Capture the cell that displays the provided text and extract its (X, Y) central coordinate. 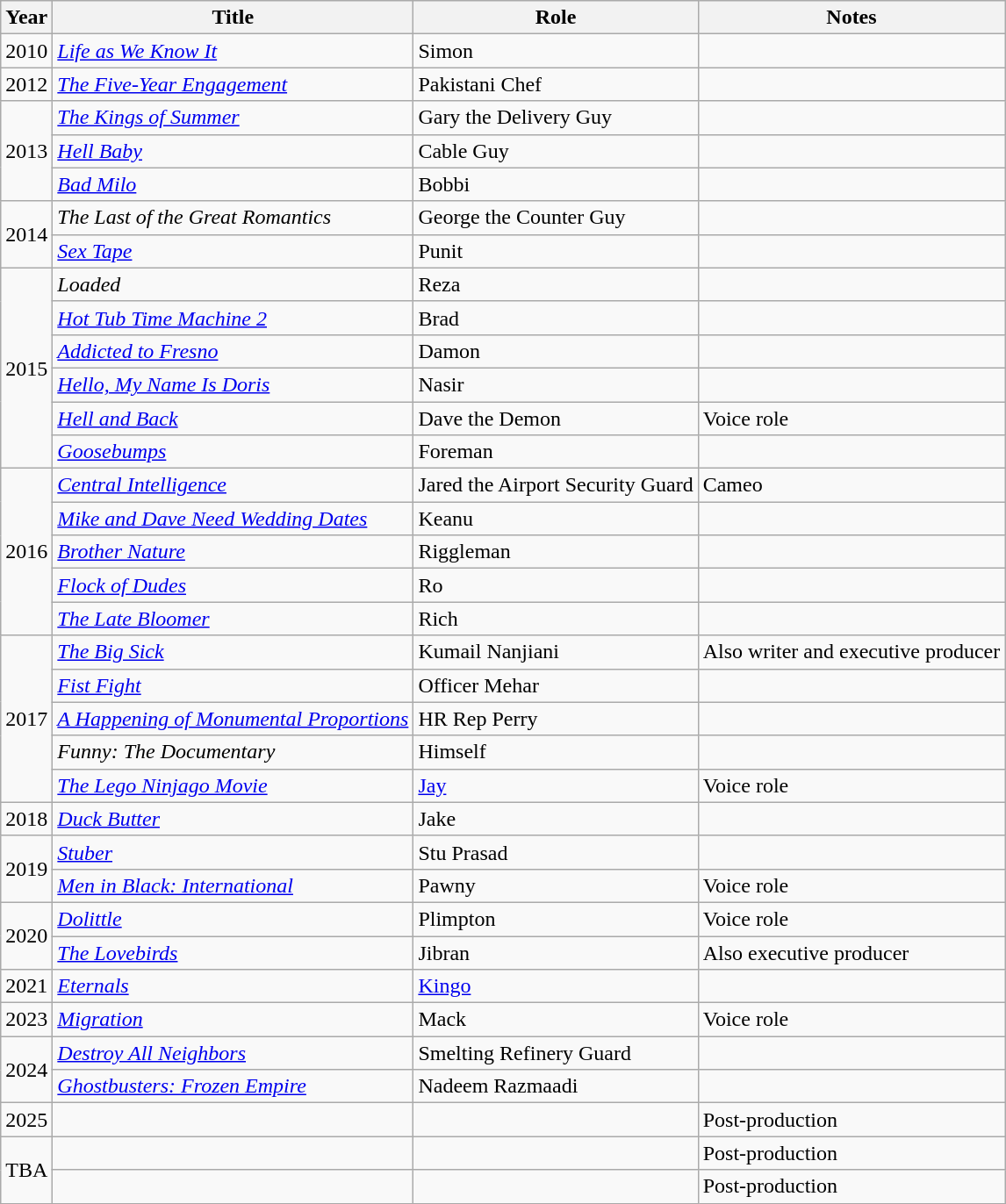
Life as We Know It (234, 51)
Nadeem Razmaadi (556, 1086)
Foreman (556, 452)
2020 (26, 935)
Hell and Back (234, 419)
Destroy All Neighbors (234, 1053)
2015 (26, 368)
Goosebumps (234, 452)
2024 (26, 1070)
Dave the Demon (556, 419)
2016 (26, 552)
Duck Butter (234, 819)
Plimpton (556, 919)
Nasir (556, 384)
The Last of the Great Romantics (234, 218)
Cameo (852, 485)
Jared the Airport Security Guard (556, 485)
Hot Tub Time Machine 2 (234, 318)
2025 (26, 1120)
Gary the Delivery Guy (556, 118)
Brad (556, 318)
HR Rep Perry (556, 719)
2021 (26, 986)
Kingo (556, 986)
Eternals (234, 986)
Stuber (234, 852)
The Big Sick (234, 652)
Dolittle (234, 919)
The Late Bloomer (234, 619)
Also writer and executive producer (852, 652)
Mack (556, 1020)
The Lovebirds (234, 952)
Reza (556, 284)
2010 (26, 51)
The Five-Year Engagement (234, 84)
2012 (26, 84)
Riggleman (556, 552)
Role (556, 18)
Notes (852, 18)
Stu Prasad (556, 852)
Jay (556, 785)
The Lego Ninjago Movie (234, 785)
Mike and Dave Need Wedding Dates (234, 519)
Year (26, 18)
Keanu (556, 519)
Migration (234, 1020)
Fist Fight (234, 685)
Hell Baby (234, 151)
Cable Guy (556, 151)
Sex Tape (234, 251)
Brother Nature (234, 552)
Ghostbusters: Frozen Empire (234, 1086)
Simon (556, 51)
2014 (26, 234)
2017 (26, 719)
Damon (556, 351)
Bobbi (556, 184)
Punit (556, 251)
Men in Black: International (234, 885)
Title (234, 18)
2013 (26, 151)
Ro (556, 585)
Kumail Nanjiani (556, 652)
The Kings of Summer (234, 118)
Pawny (556, 885)
Addicted to Fresno (234, 351)
Pakistani Chef (556, 84)
Smelting Refinery Guard (556, 1053)
Hello, My Name Is Doris (234, 384)
Jake (556, 819)
2018 (26, 819)
Central Intelligence (234, 485)
Bad Milo (234, 184)
Also executive producer (852, 952)
Funny: The Documentary (234, 752)
2019 (26, 869)
TBA (26, 1170)
Officer Mehar (556, 685)
Loaded (234, 284)
2023 (26, 1020)
A Happening of Monumental Proportions (234, 719)
Jibran (556, 952)
Himself (556, 752)
George the Counter Guy (556, 218)
Flock of Dudes (234, 585)
Rich (556, 619)
